Find where the given text appears and provide that cell's center as (x, y) coordinate. 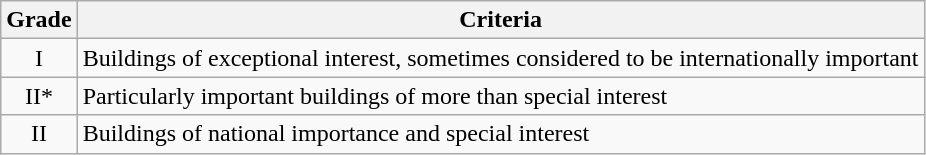
Buildings of national importance and special interest (500, 134)
Grade (39, 20)
Buildings of exceptional interest, sometimes considered to be internationally important (500, 58)
Criteria (500, 20)
II* (39, 96)
Particularly important buildings of more than special interest (500, 96)
II (39, 134)
I (39, 58)
